Output the (X, Y) coordinate of the center of the cell containing the given text.  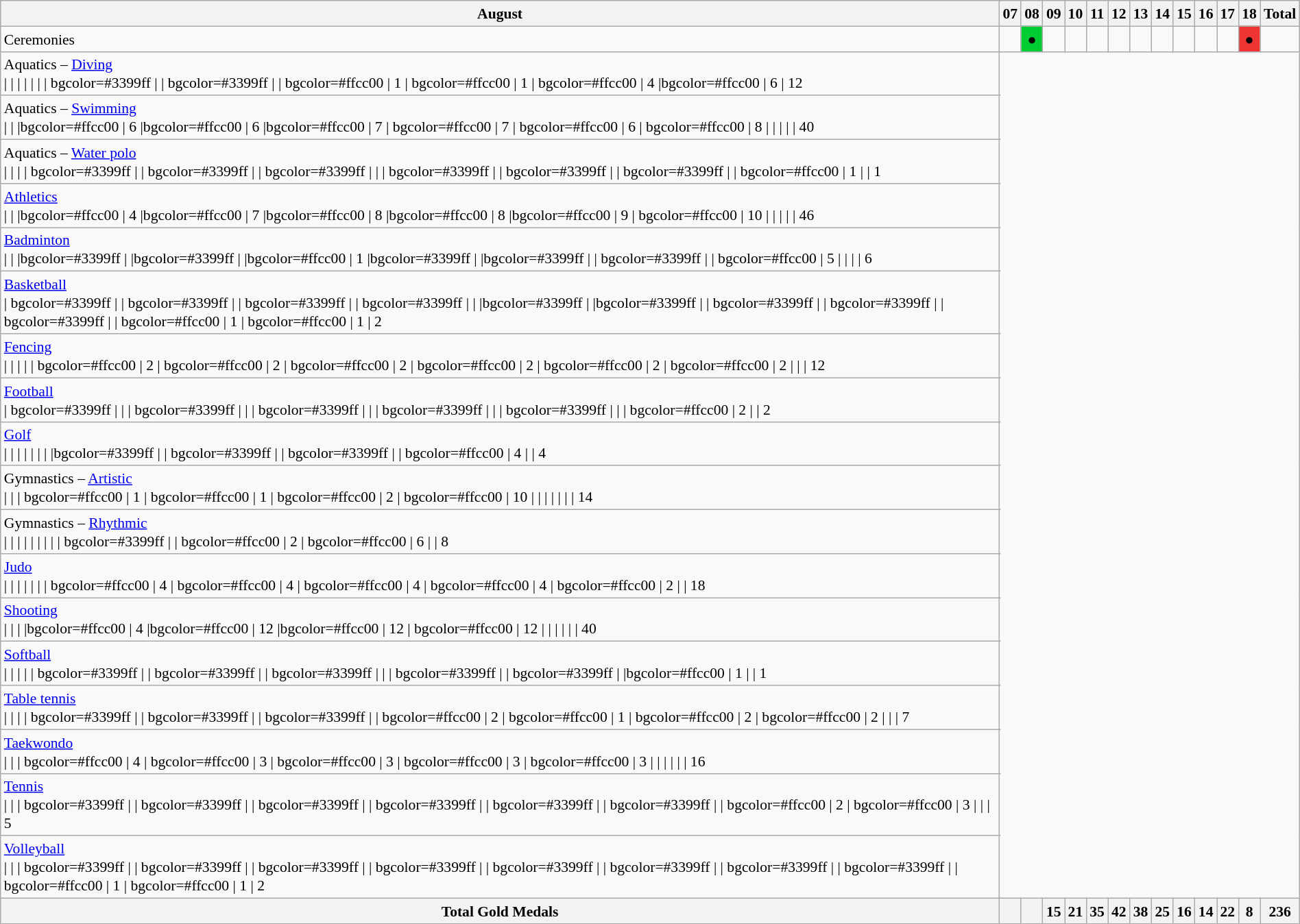
Shooting | | | |bgcolor=#ffcc00 | 4 |bgcolor=#ffcc00 | 12 |bgcolor=#ffcc00 | 12 | bgcolor=#ffcc00 | 12 | | | | | | 40 (501, 620)
Taekwondo | | | bgcolor=#ffcc00 | 4 | bgcolor=#ffcc00 | 3 | bgcolor=#ffcc00 | 3 | bgcolor=#ffcc00 | 3 | bgcolor=#ffcc00 | 3 | | | | | | 16 (501, 751)
35 (1097, 910)
22 (1227, 910)
Total (1279, 14)
09 (1054, 14)
Gymnastics – Artistic | | | bgcolor=#ffcc00 | 1 | bgcolor=#ffcc00 | 1 | bgcolor=#ffcc00 | 2 | bgcolor=#ffcc00 | 10 | | | | | | | 14 (501, 487)
21 (1076, 910)
Total Gold Medals (501, 910)
08 (1032, 14)
Gymnastics – Rhythmic | | | | | | | | | bgcolor=#3399ff | | bgcolor=#ffcc00 | 2 | bgcolor=#ffcc00 | 6 | | 8 (501, 531)
38 (1141, 910)
18 (1249, 14)
Softball | | | | | bgcolor=#3399ff | | bgcolor=#3399ff | | bgcolor=#3399ff | | | bgcolor=#3399ff | | bgcolor=#3399ff | |bgcolor=#ffcc00 | 1 | | 1 (501, 664)
25 (1162, 910)
10 (1076, 14)
236 (1279, 910)
17 (1227, 14)
August (501, 14)
Ceremonies (501, 38)
13 (1141, 14)
42 (1119, 910)
Judo | | | | | | | bgcolor=#ffcc00 | 4 | bgcolor=#ffcc00 | 4 | bgcolor=#ffcc00 | 4 | bgcolor=#ffcc00 | 4 | bgcolor=#ffcc00 | 2 | | 18 (501, 575)
07 (1010, 14)
Football | bgcolor=#3399ff | | | bgcolor=#3399ff | | | bgcolor=#3399ff | | | bgcolor=#3399ff | | | bgcolor=#3399ff | | | bgcolor=#ffcc00 | 2 | | 2 (501, 400)
11 (1097, 14)
Golf | | | | | | | |bgcolor=#3399ff | | bgcolor=#3399ff | | bgcolor=#3399ff | | bgcolor=#ffcc00 | 4 | | 4 (501, 443)
12 (1119, 14)
8 (1249, 910)
